Output the [x, y] coordinate of the center of the cell containing the given text.  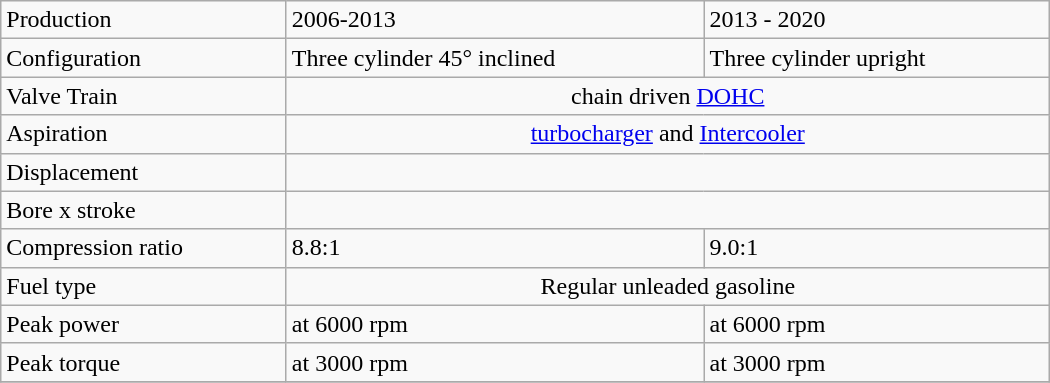
Three cylinder upright [876, 58]
Compression ratio [144, 248]
Displacement [144, 172]
9.0:1 [876, 248]
Regular unleaded gasoline [668, 286]
Production [144, 20]
Peak torque [144, 362]
Fuel type [144, 286]
chain driven DOHC [668, 96]
2006-2013 [495, 20]
Configuration [144, 58]
Peak power [144, 324]
Aspiration [144, 134]
Valve Train [144, 96]
2013 - 2020 [876, 20]
Three cylinder 45° inclined [495, 58]
8.8:1 [495, 248]
turbocharger and Intercooler [668, 134]
Bore x stroke [144, 210]
